Detect which cell encompasses the target text, then output its (x, y) center coordinate. 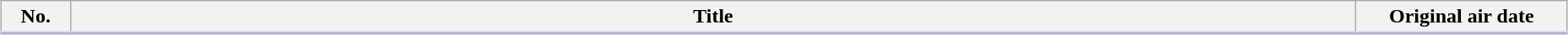
Title (713, 17)
No. (35, 17)
Original air date (1462, 17)
